Return [x, y] of the center of cell containing provided text 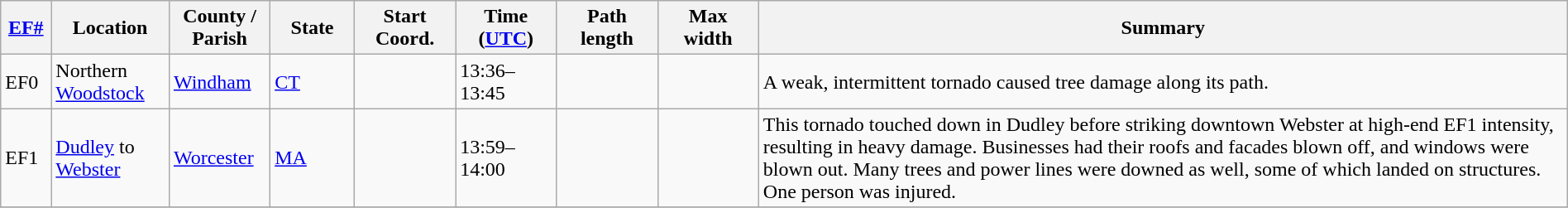
Start Coord. [404, 28]
Path length [607, 28]
EF# [26, 28]
MA [313, 157]
County / Parish [219, 28]
Worcester [219, 157]
Windham [219, 81]
Northern Woodstock [111, 81]
State [313, 28]
Summary [1163, 28]
Max width [708, 28]
Location [111, 28]
13:36–13:45 [506, 81]
A weak, intermittent tornado caused tree damage along its path. [1163, 81]
EF0 [26, 81]
13:59–14:00 [506, 157]
EF1 [26, 157]
Dudley to Webster [111, 157]
Time (UTC) [506, 28]
CT [313, 81]
